Find where the given text appears and provide that cell's center as [X, Y] coordinate. 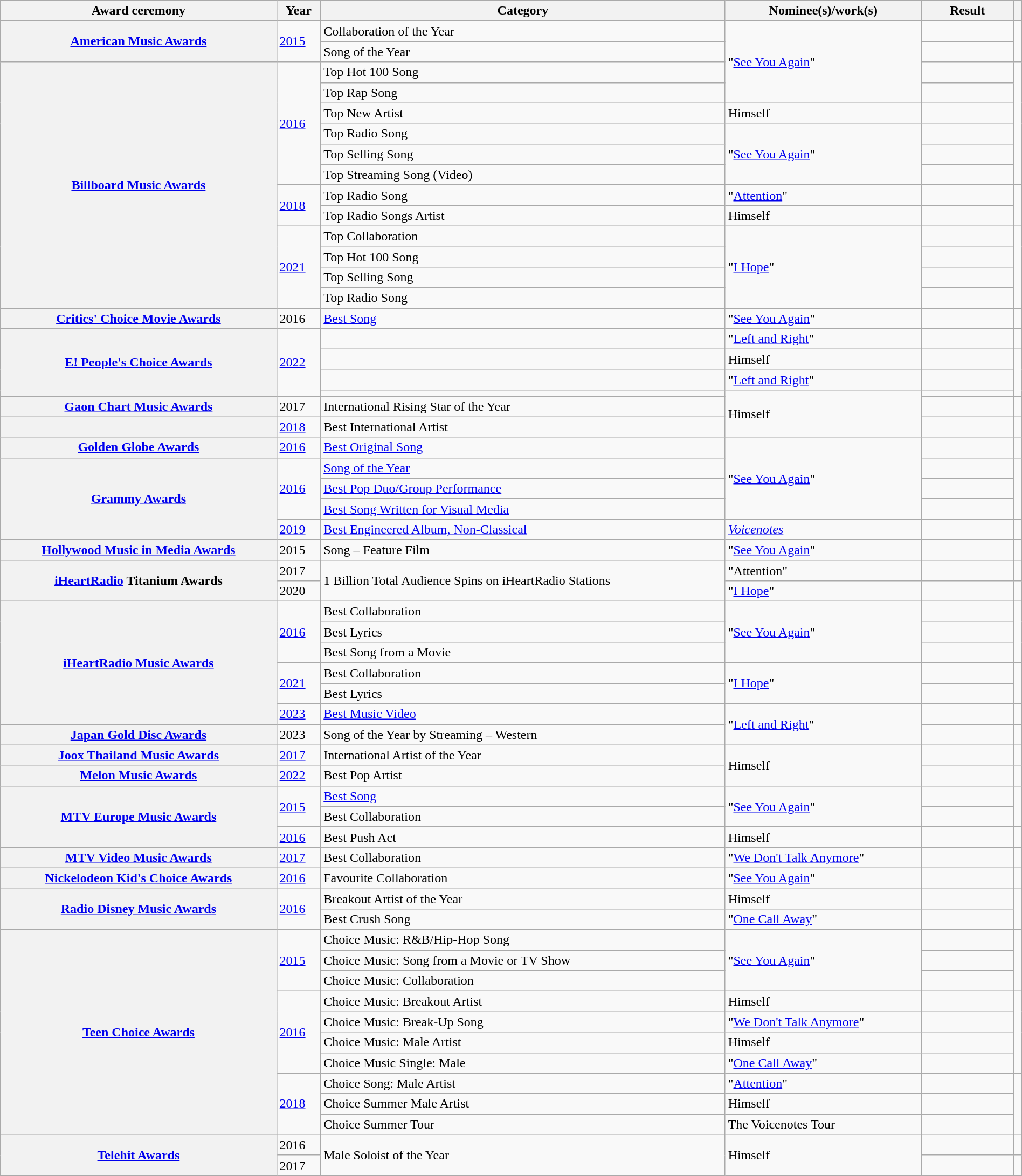
Top New Artist [523, 113]
Billboard Music Awards [139, 185]
Choice Summer Male Artist [523, 1104]
Voicenotes [823, 529]
International Artist of the Year [523, 755]
Favourite Collaboration [523, 878]
Choice Music: Breakout Artist [523, 1001]
Choice Music: Break-Up Song [523, 1022]
Radio Disney Music Awards [139, 909]
Top Radio Songs Artist [523, 216]
Best Original Song [523, 447]
Choice Music Single: Male [523, 1063]
Best Pop Duo/Group Performance [523, 488]
iHeartRadio Titanium Awards [139, 581]
Nickelodeon Kid's Choice Awards [139, 878]
Choice Music: R&B/Hip-Hop Song [523, 940]
E! People's Choice Awards [139, 362]
Grammy Awards [139, 499]
2019 [299, 529]
The Voicenotes Tour [823, 1124]
Best Engineered Album, Non-Classical [523, 529]
Award ceremony [139, 11]
Top Collaboration [523, 236]
Choice Music: Song from a Movie or TV Show [523, 960]
Teen Choice Awards [139, 1033]
Result [967, 11]
Choice Summer Tour [523, 1124]
Best Song Written for Visual Media [523, 509]
Telehit Awards [139, 1155]
iHeartRadio Music Awards [139, 663]
Collaboration of the Year [523, 31]
Top Streaming Song (Video) [523, 175]
Gaon Chart Music Awards [139, 406]
Japan Gold Disc Awards [139, 735]
Best Song from a Movie [523, 653]
MTV Europe Music Awards [139, 817]
2020 [299, 591]
Male Soloist of the Year [523, 1155]
1 Billion Total Audience Spins on iHeartRadio Stations [523, 581]
Golden Globe Awards [139, 447]
Choice Song: Male Artist [523, 1083]
Critics' Choice Movie Awards [139, 319]
Breakout Artist of the Year [523, 898]
Best Push Act [523, 837]
Best Pop Artist [523, 776]
MTV Video Music Awards [139, 857]
Year [299, 11]
Hollywood Music in Media Awards [139, 550]
Best International Artist [523, 427]
Choice Music: Male Artist [523, 1042]
Song – Feature Film [523, 550]
Best Crush Song [523, 919]
Best Music Video [523, 714]
Melon Music Awards [139, 776]
Nominee(s)/work(s) [823, 11]
Song of the Year by Streaming – Western [523, 735]
American Music Awards [139, 41]
Joox Thailand Music Awards [139, 755]
Choice Music: Collaboration [523, 981]
Category [523, 11]
Top Rap Song [523, 93]
International Rising Star of the Year [523, 406]
